Find where the given text appears and provide that cell's center as (x, y) coordinate. 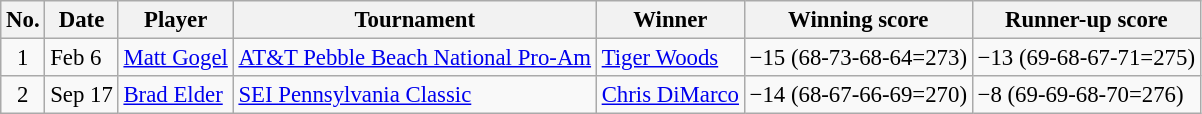
Tournament (414, 20)
Tiger Woods (670, 58)
Matt Gogel (176, 58)
Winner (670, 20)
SEI Pennsylvania Classic (414, 95)
1 (23, 58)
Winning score (858, 20)
Player (176, 20)
Brad Elder (176, 95)
Feb 6 (82, 58)
−8 (69-69-68-70=276) (1086, 95)
−14 (68-67-66-69=270) (858, 95)
Chris DiMarco (670, 95)
Sep 17 (82, 95)
−15 (68-73-68-64=273) (858, 58)
−13 (69-68-67-71=275) (1086, 58)
Date (82, 20)
No. (23, 20)
2 (23, 95)
Runner-up score (1086, 20)
AT&T Pebble Beach National Pro-Am (414, 58)
